Locate the cell with the specified text and output its (x, y) center coordinate. 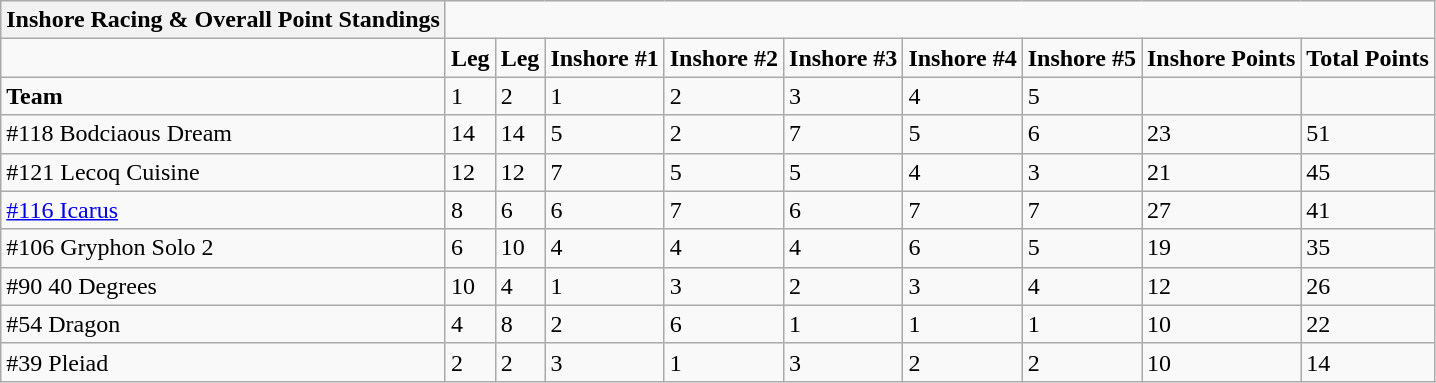
Inshore Racing & Overall Point Standings (224, 20)
51 (1368, 134)
Inshore #1 (604, 58)
21 (1222, 172)
#121 Lecoq Cuisine (224, 172)
#39 Pleiad (224, 362)
#106 Gryphon Solo 2 (224, 248)
Inshore #5 (1082, 58)
Team (224, 96)
#90 40 Degrees (224, 286)
Inshore #3 (844, 58)
19 (1222, 248)
Inshore #4 (962, 58)
27 (1222, 210)
26 (1368, 286)
Inshore Points (1222, 58)
45 (1368, 172)
#54 Dragon (224, 324)
35 (1368, 248)
#118 Bodciaous Dream (224, 134)
23 (1222, 134)
22 (1368, 324)
41 (1368, 210)
#116 Icarus (224, 210)
Inshore #2 (724, 58)
Total Points (1368, 58)
